Scan for the cell matching the given text and deliver its [X, Y] coordinate at center. 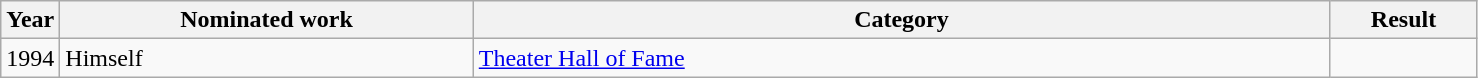
Nominated work [266, 20]
Year [30, 20]
Himself [266, 58]
1994 [30, 58]
Theater Hall of Fame [901, 58]
Result [1404, 20]
Category [901, 20]
